Provide the [x, y] coordinate of the cell's center where the given text is located.  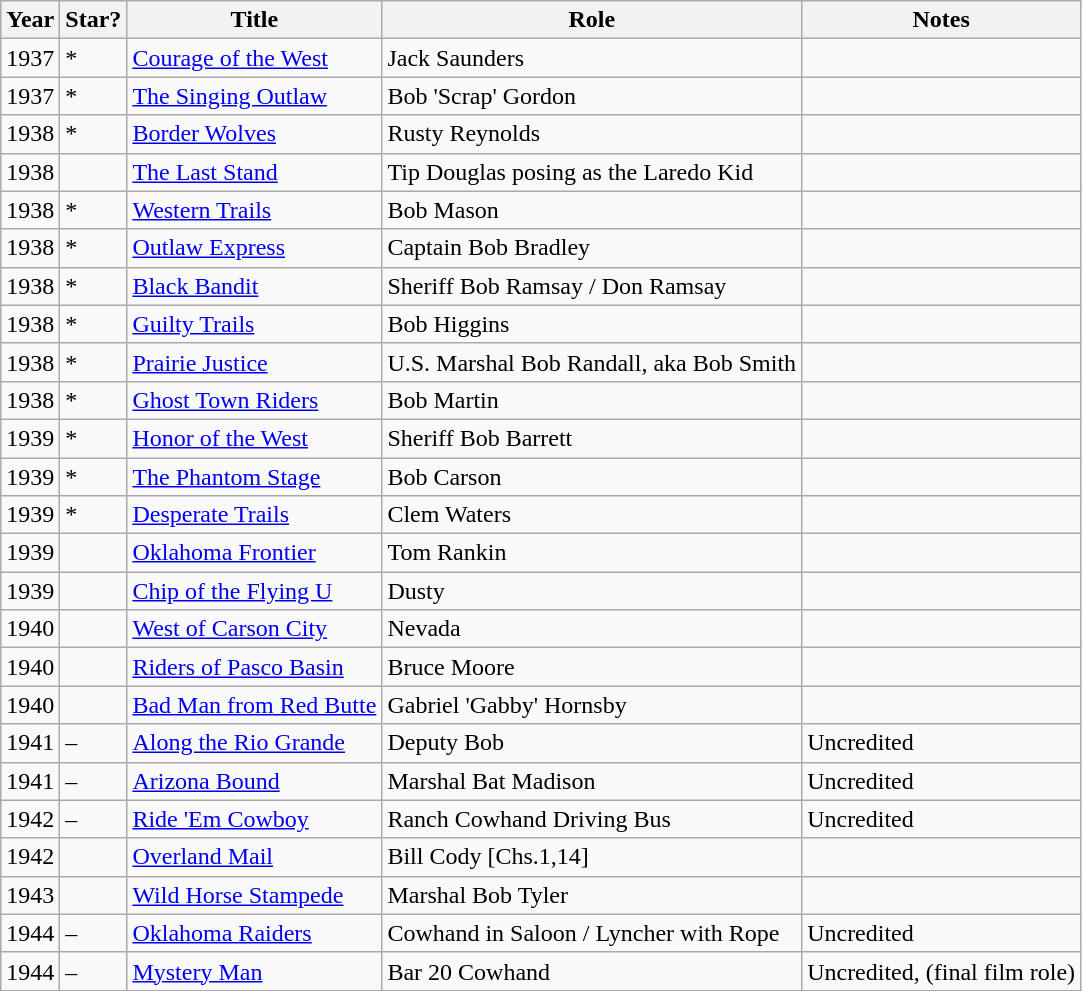
Desperate Trails [254, 515]
Overland Mail [254, 857]
Tip Douglas posing as the Laredo Kid [592, 172]
Oklahoma Frontier [254, 553]
The Phantom Stage [254, 477]
Role [592, 20]
Star? [94, 20]
Bob 'Scrap' Gordon [592, 96]
U.S. Marshal Bob Randall, aka Bob Smith [592, 362]
Arizona Bound [254, 781]
Wild Horse Stampede [254, 895]
Marshal Bat Madison [592, 781]
Along the Rio Grande [254, 743]
Bob Mason [592, 210]
Oklahoma Raiders [254, 933]
Ghost Town Riders [254, 400]
Bad Man from Red Butte [254, 705]
Uncredited, (final film role) [942, 971]
Bob Martin [592, 400]
The Last Stand [254, 172]
Guilty Trails [254, 324]
Clem Waters [592, 515]
Marshal Bob Tyler [592, 895]
Captain Bob Bradley [592, 248]
Bob Higgins [592, 324]
Bill Cody [Chs.1,14] [592, 857]
1943 [30, 895]
Sheriff Bob Barrett [592, 438]
Bar 20 Cowhand [592, 971]
Honor of the West [254, 438]
Notes [942, 20]
Rusty Reynolds [592, 134]
Black Bandit [254, 286]
Year [30, 20]
Outlaw Express [254, 248]
Tom Rankin [592, 553]
West of Carson City [254, 629]
Sheriff Bob Ramsay / Don Ramsay [592, 286]
Western Trails [254, 210]
Nevada [592, 629]
Dusty [592, 591]
Cowhand in Saloon / Lyncher with Rope [592, 933]
Prairie Justice [254, 362]
Bob Carson [592, 477]
Ride 'Em Cowboy [254, 819]
The Singing Outlaw [254, 96]
Riders of Pasco Basin [254, 667]
Ranch Cowhand Driving Bus [592, 819]
Gabriel 'Gabby' Hornsby [592, 705]
Mystery Man [254, 971]
Bruce Moore [592, 667]
Chip of the Flying U [254, 591]
Border Wolves [254, 134]
Title [254, 20]
Deputy Bob [592, 743]
Jack Saunders [592, 58]
Courage of the West [254, 58]
